Identify which cell holds the provided text, then report its (X, Y) central coordinate. 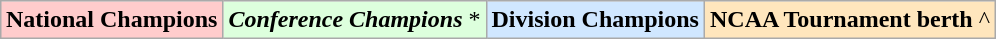
Division Champions (595, 20)
Conference Champions * (354, 20)
NCAA Tournament berth ^ (850, 20)
National Champions (111, 20)
